Extract the [X, Y] coordinate from the center of the cell holding the provided text.  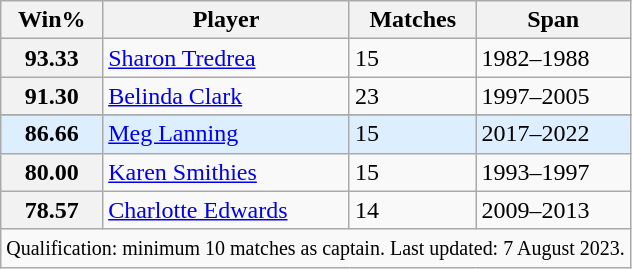
1997–2005 [553, 96]
1993–1997 [553, 172]
14 [412, 210]
80.00 [52, 172]
Charlotte Edwards [226, 210]
Span [553, 20]
2017–2022 [553, 134]
91.30 [52, 96]
1982–1988 [553, 58]
Karen Smithies [226, 172]
Win% [52, 20]
Qualification: minimum 10 matches as captain. Last updated: 7 August 2023. [316, 248]
2009–2013 [553, 210]
Matches [412, 20]
Player [226, 20]
86.66 [52, 134]
93.33 [52, 58]
Belinda Clark [226, 96]
23 [412, 96]
Meg Lanning [226, 134]
78.57 [52, 210]
Sharon Tredrea [226, 58]
